Extract the (x, y) coordinate from the center of the cell holding the provided text.  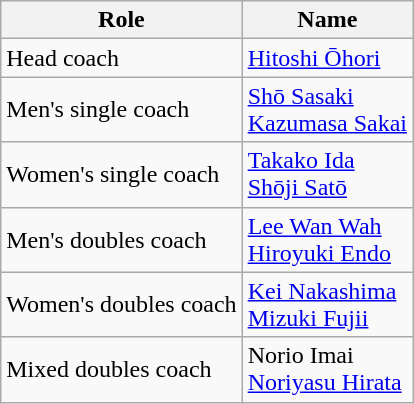
Shō Sasaki Kazumasa Sakai (327, 110)
Hitoshi Ōhori (327, 58)
Norio Imai Noriyasu Hirata (327, 370)
Men's doubles coach (122, 240)
Takako Ida Shōji Satō (327, 174)
Head coach (122, 58)
Women's single coach (122, 174)
Men's single coach (122, 110)
Mixed doubles coach (122, 370)
Lee Wan Wah Hiroyuki Endo (327, 240)
Kei Nakashima Mizuki Fujii (327, 304)
Women's doubles coach (122, 304)
Name (327, 20)
Role (122, 20)
